From the cell containing the given text, extract its center point as (x, y) coordinate. 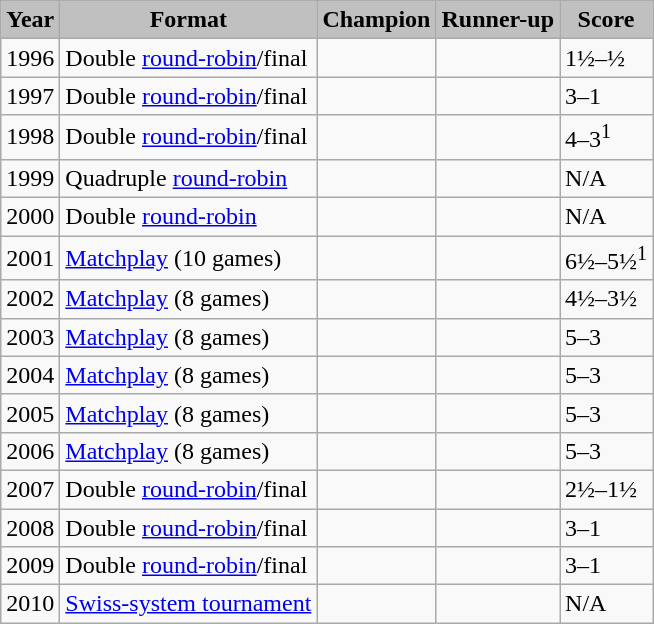
2004 (30, 375)
Quadruple round-robin (188, 178)
Format (188, 20)
2001 (30, 258)
Year (30, 20)
1999 (30, 178)
Double round-robin (188, 217)
4–31 (606, 138)
2008 (30, 528)
Runner-up (498, 20)
Swiss-system tournament (188, 604)
2009 (30, 566)
2003 (30, 337)
1996 (30, 58)
2010 (30, 604)
Score (606, 20)
2007 (30, 489)
2005 (30, 413)
6½–5½1 (606, 258)
1998 (30, 138)
1997 (30, 96)
1½–½ (606, 58)
Champion (376, 20)
2002 (30, 299)
Matchplay (10 games) (188, 258)
2006 (30, 451)
4½–3½ (606, 299)
2000 (30, 217)
2½–1½ (606, 489)
